Capture the cell that displays the provided text and extract its (X, Y) central coordinate. 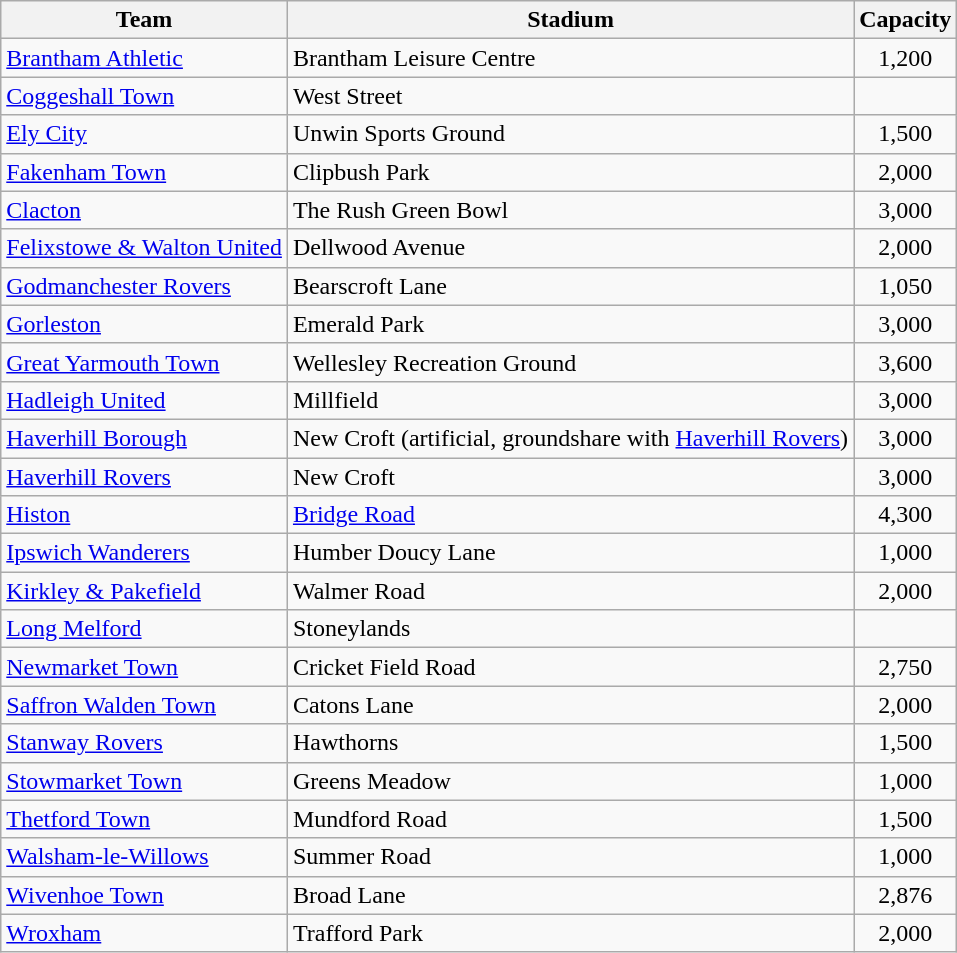
1,050 (906, 286)
Stoneylands (570, 629)
Millfield (570, 400)
3,600 (906, 362)
Haverhill Borough (144, 438)
Ipswich Wanderers (144, 553)
Long Melford (144, 629)
Emerald Park (570, 324)
Felixstowe & Walton United (144, 248)
Ely City (144, 134)
Capacity (906, 20)
Brantham Leisure Centre (570, 58)
4,300 (906, 515)
Stadium (570, 20)
Gorleston (144, 324)
The Rush Green Bowl (570, 210)
1,200 (906, 58)
Great Yarmouth Town (144, 362)
2,750 (906, 667)
Clacton (144, 210)
Coggeshall Town (144, 96)
Trafford Park (570, 933)
New Croft (570, 477)
Hawthorns (570, 743)
Stowmarket Town (144, 781)
Mundford Road (570, 819)
Walmer Road (570, 591)
Bearscroft Lane (570, 286)
Clipbush Park (570, 172)
Team (144, 20)
Dellwood Avenue (570, 248)
Bridge Road (570, 515)
Fakenham Town (144, 172)
Haverhill Rovers (144, 477)
Broad Lane (570, 895)
Thetford Town (144, 819)
Stanway Rovers (144, 743)
West Street (570, 96)
Greens Meadow (570, 781)
Kirkley & Pakefield (144, 591)
2,876 (906, 895)
Wellesley Recreation Ground (570, 362)
Walsham-le-Willows (144, 857)
New Croft (artificial, groundshare with Haverhill Rovers) (570, 438)
Summer Road (570, 857)
Godmanchester Rovers (144, 286)
Histon (144, 515)
Brantham Athletic (144, 58)
Hadleigh United (144, 400)
Saffron Walden Town (144, 705)
Newmarket Town (144, 667)
Catons Lane (570, 705)
Unwin Sports Ground (570, 134)
Cricket Field Road (570, 667)
Humber Doucy Lane (570, 553)
Wivenhoe Town (144, 895)
Wroxham (144, 933)
